Detect which cell encompasses the target text, then output its (x, y) center coordinate. 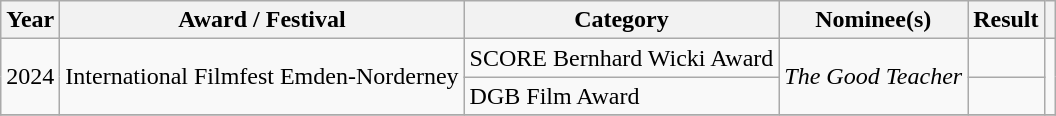
Category (622, 20)
2024 (30, 77)
Award / Festival (262, 20)
Result (1006, 20)
SCORE Bernhard Wicki Award (622, 58)
The Good Teacher (874, 77)
Year (30, 20)
DGB Film Award (622, 96)
International Filmfest Emden-Norderney (262, 77)
Nominee(s) (874, 20)
